Pinpoint the cell where the given text exists, returning its [X, Y] midpoint coordinate. 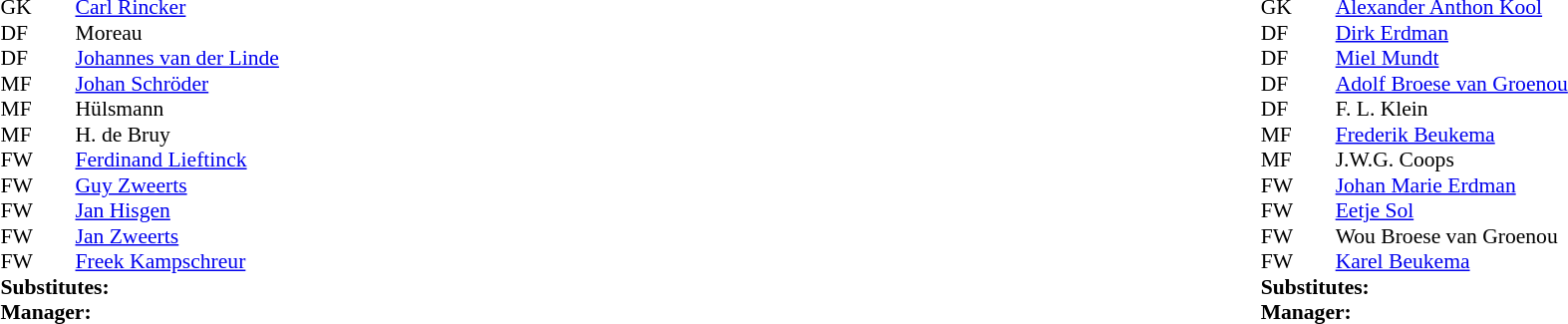
Frederik Beukema [1451, 135]
Jan Hisgen [177, 210]
Wou Broese van Groenou [1451, 236]
J.W.G. Coops [1451, 161]
Johan Schröder [177, 84]
Miel Mundt [1451, 59]
Eetje Sol [1451, 210]
Freek Kampschreur [177, 262]
Hülsmann [177, 109]
Dirk Erdman [1451, 33]
Ferdinand Lieftinck [177, 161]
Johan Marie Erdman [1451, 185]
Johannes van der Linde [177, 59]
Jan Zweerts [177, 236]
H. de Bruy [177, 135]
F. L. Klein [1451, 109]
Adolf Broese van Groenou [1451, 84]
Guy Zweerts [177, 185]
Moreau [177, 33]
Karel Beukema [1451, 262]
